Capture the cell that displays the provided text and extract its (x, y) central coordinate. 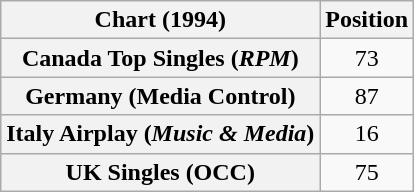
Chart (1994) (160, 20)
73 (367, 58)
Canada Top Singles (RPM) (160, 58)
75 (367, 172)
Position (367, 20)
Germany (Media Control) (160, 96)
87 (367, 96)
UK Singles (OCC) (160, 172)
Italy Airplay (Music & Media) (160, 134)
16 (367, 134)
